Return [x, y] of the center of cell containing provided text 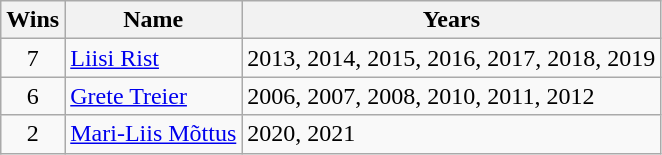
Grete Treier [154, 96]
Liisi Rist [154, 58]
7 [33, 58]
2 [33, 134]
Mari-Liis Mõttus [154, 134]
Years [452, 20]
2020, 2021 [452, 134]
Wins [33, 20]
2006, 2007, 2008, 2010, 2011, 2012 [452, 96]
6 [33, 96]
2013, 2014, 2015, 2016, 2017, 2018, 2019 [452, 58]
Name [154, 20]
